Output the (X, Y) coordinate of the center of the cell containing the given text.  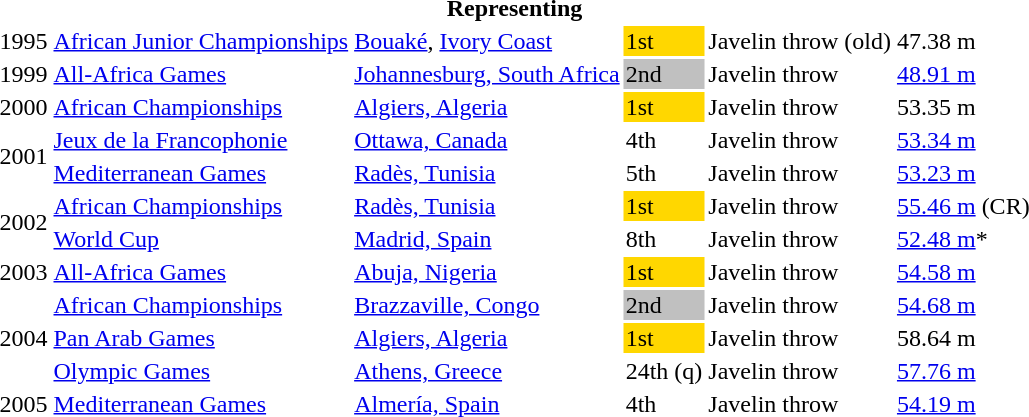
Brazzaville, Congo (488, 305)
Mediterranean Games (201, 173)
African Junior Championships (201, 41)
Olympic Games (201, 371)
Abuja, Nigeria (488, 272)
Jeux de la Francophonie (201, 140)
Johannesburg, South Africa (488, 74)
Javelin throw (old) (800, 41)
Athens, Greece (488, 371)
8th (664, 239)
4th (664, 140)
Bouaké, Ivory Coast (488, 41)
Ottawa, Canada (488, 140)
Pan Arab Games (201, 338)
World Cup (201, 239)
Madrid, Spain (488, 239)
5th (664, 173)
24th (q) (664, 371)
